Locate the cell with the specified text and output its [x, y] center coordinate. 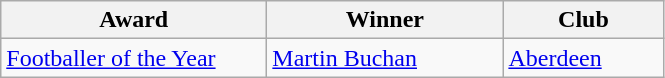
Martin Buchan [385, 58]
Footballer of the Year [134, 58]
Winner [385, 20]
Club [584, 20]
Award [134, 20]
Aberdeen [584, 58]
